Pinpoint the cell where the given text exists, returning its [X, Y] midpoint coordinate. 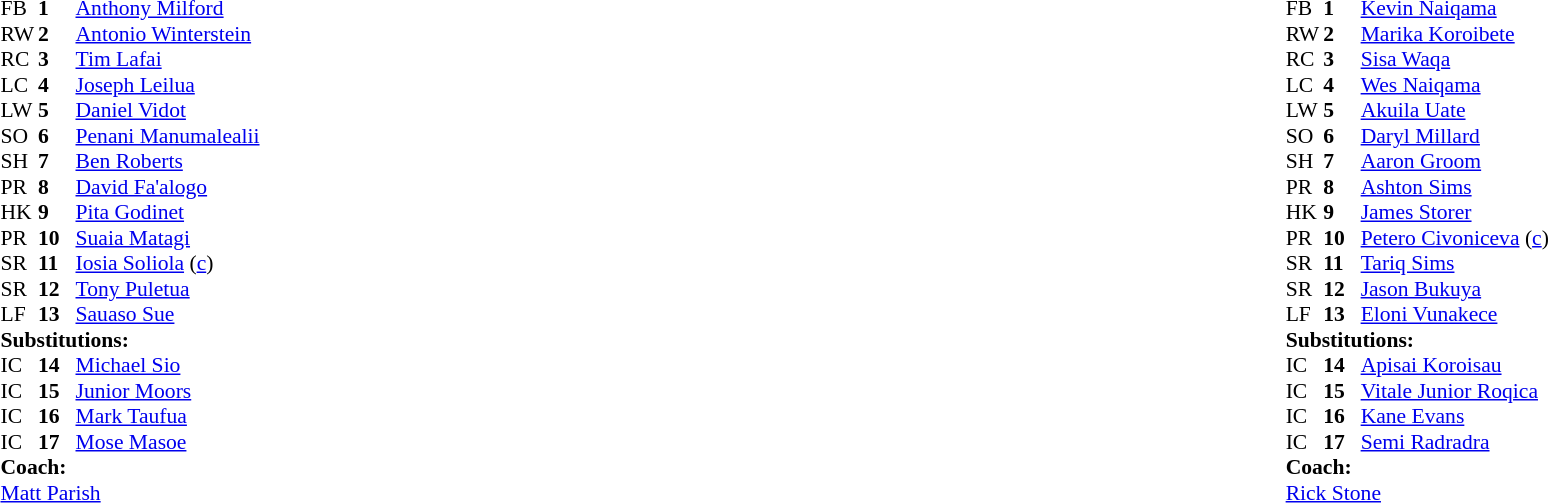
Tim Lafai [168, 59]
Ben Roberts [168, 161]
Suaia Matagi [168, 238]
Mose Masoe [168, 442]
Michael Sio [168, 365]
Coach: [130, 467]
Daniel Vidot [168, 111]
David Fa'alogo [168, 187]
Sauaso Sue [168, 315]
Penani Manumalealii [168, 136]
Antonio Winterstein [168, 34]
Joseph Leilua [168, 85]
Junior Moors [168, 391]
Iosia Soliola (c) [168, 263]
Mark Taufua [168, 417]
Pita Godinet [168, 213]
Tony Puletua [168, 289]
Substitutions: [130, 340]
